Scan for the cell matching the given text and deliver its (x, y) coordinate at center. 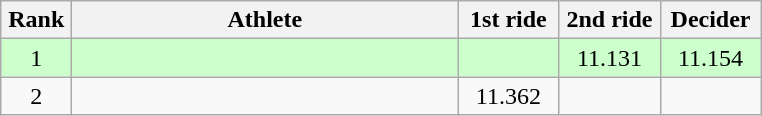
Decider (710, 20)
2nd ride (610, 20)
1st ride (508, 20)
1 (36, 58)
11.154 (710, 58)
11.362 (508, 96)
Athlete (265, 20)
2 (36, 96)
11.131 (610, 58)
Rank (36, 20)
